Provide the [x, y] coordinate of the cell's center where the given text is located.  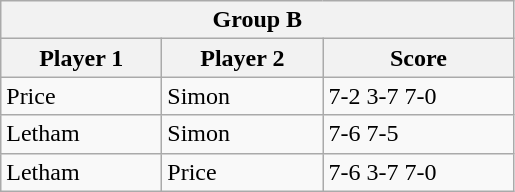
Group B [258, 20]
Player 1 [82, 58]
7-2 3-7 7-0 [418, 96]
7-6 7-5 [418, 134]
Player 2 [242, 58]
7-6 3-7 7-0 [418, 172]
Score [418, 58]
